For the text-containing cell, return its midpoint in (X, Y) coordinate format. 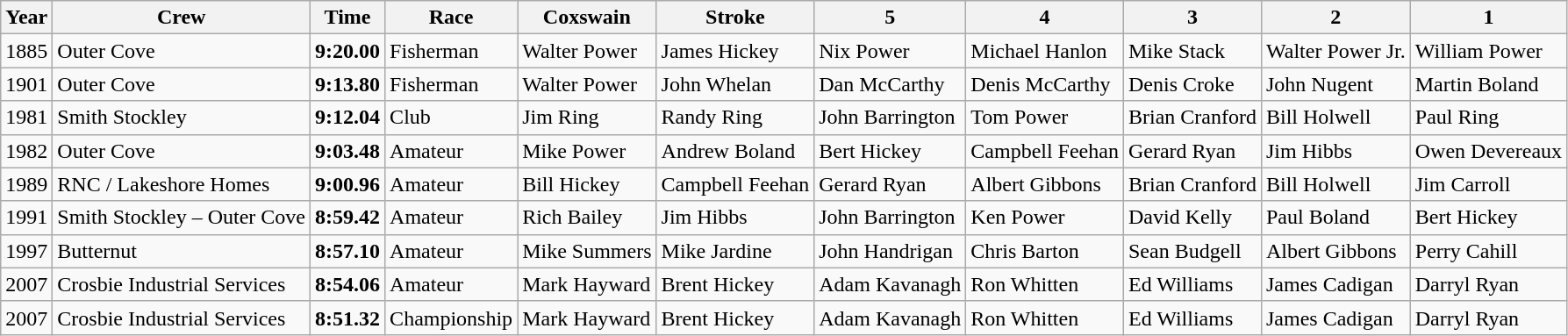
Paul Boland (1335, 218)
8:57.10 (347, 251)
Ken Power (1045, 218)
Tom Power (1045, 118)
Mike Power (587, 151)
David Kelly (1192, 218)
1991 (26, 218)
3 (1192, 18)
1 (1488, 18)
5 (890, 18)
Randy Ring (735, 118)
9:20.00 (347, 51)
Butternut (182, 251)
1885 (26, 51)
Denis Croke (1192, 84)
9:12.04 (347, 118)
Crew (182, 18)
Rich Bailey (587, 218)
Sean Budgell (1192, 251)
Walter Power Jr. (1335, 51)
9:13.80 (347, 84)
8:51.32 (347, 318)
Mike Jardine (735, 251)
Coxswain (587, 18)
Smith Stockley – Outer Cove (182, 218)
Chris Barton (1045, 251)
1989 (26, 184)
Denis McCarthy (1045, 84)
John Whelan (735, 84)
John Nugent (1335, 84)
Mike Stack (1192, 51)
4 (1045, 18)
James Hickey (735, 51)
9:03.48 (347, 151)
8:59.42 (347, 218)
Mike Summers (587, 251)
Nix Power (890, 51)
Jim Ring (587, 118)
Time (347, 18)
Paul Ring (1488, 118)
9:00.96 (347, 184)
Andrew Boland (735, 151)
William Power (1488, 51)
Michael Hanlon (1045, 51)
1981 (26, 118)
Championship (451, 318)
RNC / Lakeshore Homes (182, 184)
Jim Carroll (1488, 184)
Stroke (735, 18)
John Handrigan (890, 251)
Owen Devereaux (1488, 151)
Perry Cahill (1488, 251)
1997 (26, 251)
Year (26, 18)
1982 (26, 151)
Martin Boland (1488, 84)
Bill Hickey (587, 184)
2 (1335, 18)
Club (451, 118)
8:54.06 (347, 284)
1901 (26, 84)
Dan McCarthy (890, 84)
Smith Stockley (182, 118)
Race (451, 18)
